Scan for the cell matching the given text and deliver its [X, Y] coordinate at center. 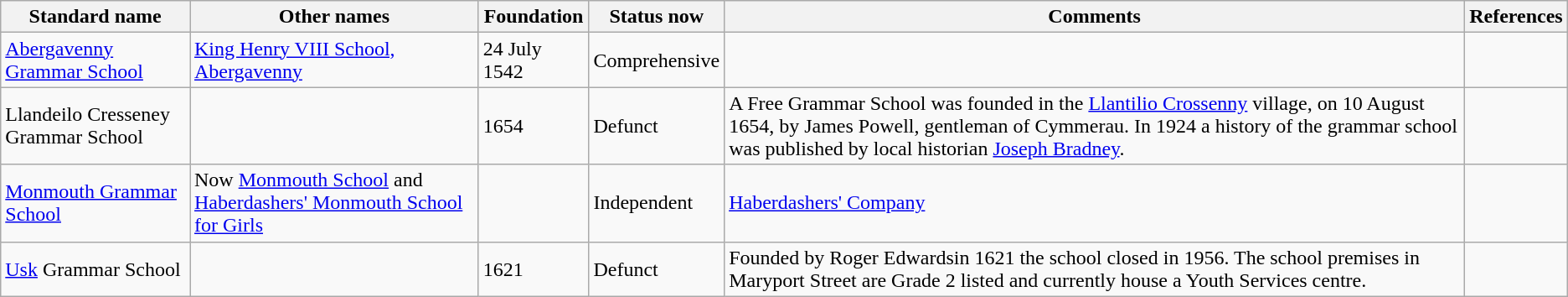
Haberdashers' Company [1095, 203]
1621 [534, 268]
24 July 1542 [534, 60]
Llandeilo Cresseney Grammar School [95, 126]
Monmouth Grammar School [95, 203]
Comprehensive [657, 60]
Other names [333, 17]
Comments [1095, 17]
King Henry VIII School, Abergavenny [333, 60]
References [1516, 17]
1654 [534, 126]
Usk Grammar School [95, 268]
Standard name [95, 17]
Independent [657, 203]
Now Monmouth School and Haberdashers' Monmouth School for Girls [333, 203]
Foundation [534, 17]
Status now [657, 17]
Abergavenny Grammar School [95, 60]
